Output the [x, y] coordinate of the center of the cell containing the given text.  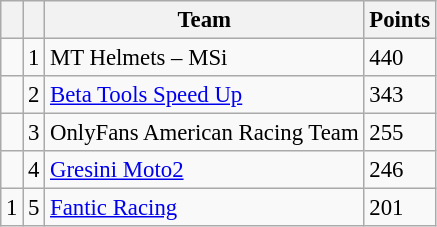
MT Helmets – MSi [204, 58]
201 [400, 208]
Points [400, 20]
OnlyFans American Racing Team [204, 133]
246 [400, 170]
Team [204, 20]
2 [34, 95]
Gresini Moto2 [204, 170]
3 [34, 133]
4 [34, 170]
343 [400, 95]
5 [34, 208]
440 [400, 58]
255 [400, 133]
Fantic Racing [204, 208]
Beta Tools Speed Up [204, 95]
